Determine the [X, Y] coordinate at the center of the cell enclosing the given text.  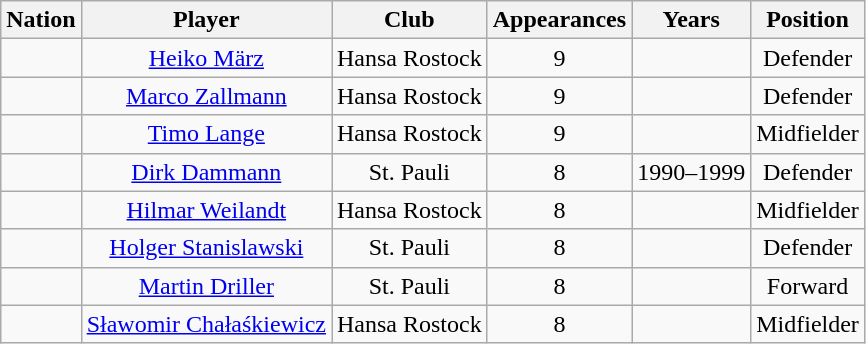
Heiko März [206, 58]
1990–1999 [692, 172]
Club [410, 20]
Forward [808, 286]
Position [808, 20]
Holger Stanislawski [206, 248]
Years [692, 20]
Hilmar Weilandt [206, 210]
Player [206, 20]
Appearances [559, 20]
Dirk Dammann [206, 172]
Sławomir Chałaśkiewicz [206, 324]
Marco Zallmann [206, 96]
Nation [41, 20]
Martin Driller [206, 286]
Timo Lange [206, 134]
